From the cell containing the given text, extract its center point as (x, y) coordinate. 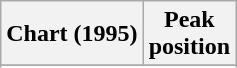
Chart (1995) (72, 34)
Peakposition (189, 34)
